Capture the cell that displays the provided text and extract its [X, Y] central coordinate. 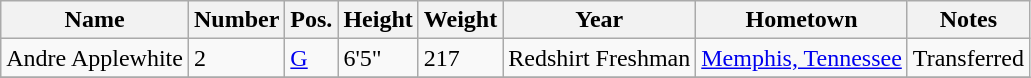
Height [378, 20]
Andre Applewhite [95, 58]
Hometown [802, 20]
Year [600, 20]
G [312, 58]
Number [236, 20]
Notes [968, 20]
2 [236, 58]
Weight [460, 20]
Name [95, 20]
Transferred [968, 58]
Pos. [312, 20]
6'5" [378, 58]
217 [460, 58]
Redshirt Freshman [600, 58]
Memphis, Tennessee [802, 58]
